Pinpoint the cell where the given text exists, returning its (X, Y) midpoint coordinate. 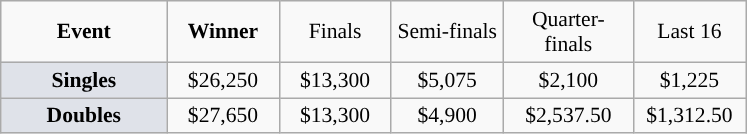
Singles (84, 80)
Quarter-finals (568, 32)
$4,900 (447, 116)
Finals (335, 32)
$2,100 (568, 80)
Semi-finals (447, 32)
Winner (223, 32)
$5,075 (447, 80)
$1,225 (689, 80)
Doubles (84, 116)
$27,650 (223, 116)
$2,537.50 (568, 116)
$26,250 (223, 80)
Event (84, 32)
$1,312.50 (689, 116)
Last 16 (689, 32)
